Search for the cell housing the specified text and yield its (X, Y) center coordinate. 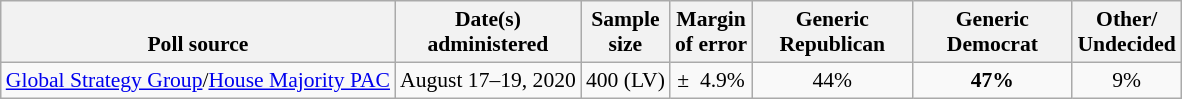
GenericRepublican (832, 32)
Global Strategy Group/House Majority PAC (198, 80)
± 4.9% (711, 80)
400 (LV) (626, 80)
August 17–19, 2020 (488, 80)
Other/Undecided (1126, 32)
Marginof error (711, 32)
GenericDemocrat (992, 32)
47% (992, 80)
Poll source (198, 32)
Date(s)administered (488, 32)
9% (1126, 80)
Samplesize (626, 32)
44% (832, 80)
